Scan for the cell matching the given text and deliver its [X, Y] coordinate at center. 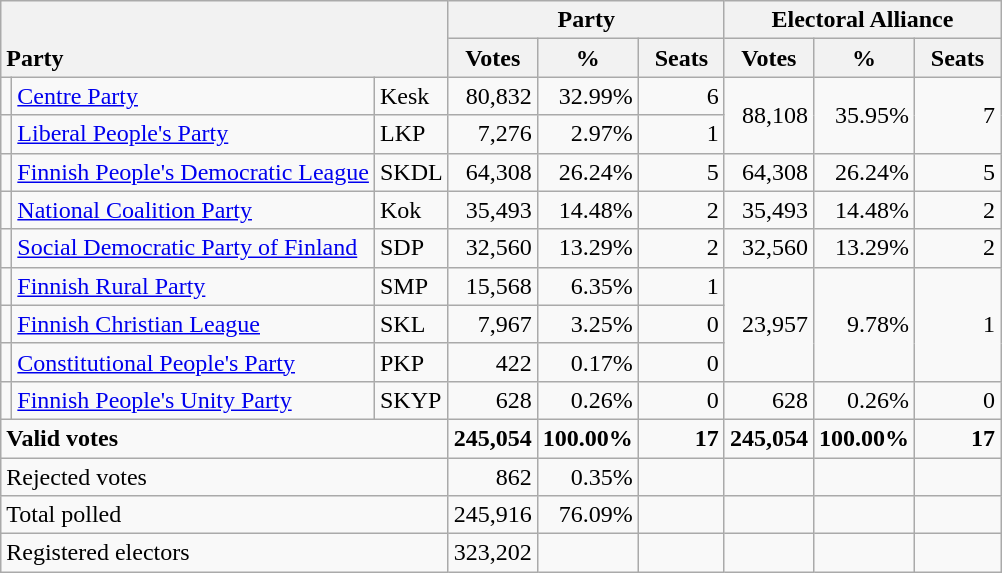
9.78% [864, 324]
23,957 [768, 324]
7,967 [492, 324]
Finnish Rural Party [194, 286]
LKP [411, 134]
15,568 [492, 286]
Electoral Alliance [862, 20]
Rejected votes [224, 477]
SKYP [411, 400]
32.99% [588, 96]
6.35% [588, 286]
SDP [411, 248]
323,202 [492, 553]
0.35% [588, 477]
7,276 [492, 134]
SKL [411, 324]
245,916 [492, 515]
2.97% [588, 134]
Centre Party [194, 96]
0.17% [588, 362]
Kesk [411, 96]
6 [681, 96]
Finnish Christian League [194, 324]
Finnish People's Unity Party [194, 400]
Finnish People's Democratic League [194, 172]
88,108 [768, 115]
80,832 [492, 96]
Valid votes [224, 438]
7 [957, 115]
35.95% [864, 115]
Kok [411, 210]
Constitutional People's Party [194, 362]
3.25% [588, 324]
Registered electors [224, 553]
862 [492, 477]
SMP [411, 286]
Social Democratic Party of Finland [194, 248]
PKP [411, 362]
422 [492, 362]
SKDL [411, 172]
Liberal People's Party [194, 134]
76.09% [588, 515]
Total polled [224, 515]
National Coalition Party [194, 210]
